Identify which cell holds the provided text, then report its [x, y] central coordinate. 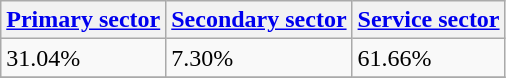
Primary sector [84, 20]
Service sector [428, 20]
Secondary sector [259, 20]
31.04% [84, 58]
7.30% [259, 58]
61.66% [428, 58]
